Determine the [x, y] coordinate at the center of the cell enclosing the given text.  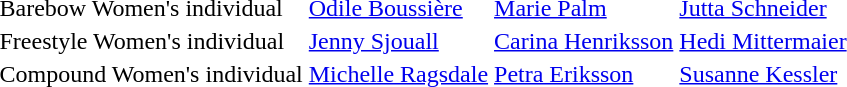
Jenny Sjouall [398, 41]
Carina Henriksson [584, 41]
